Extract the (x, y) coordinate from the center of the cell holding the provided text.  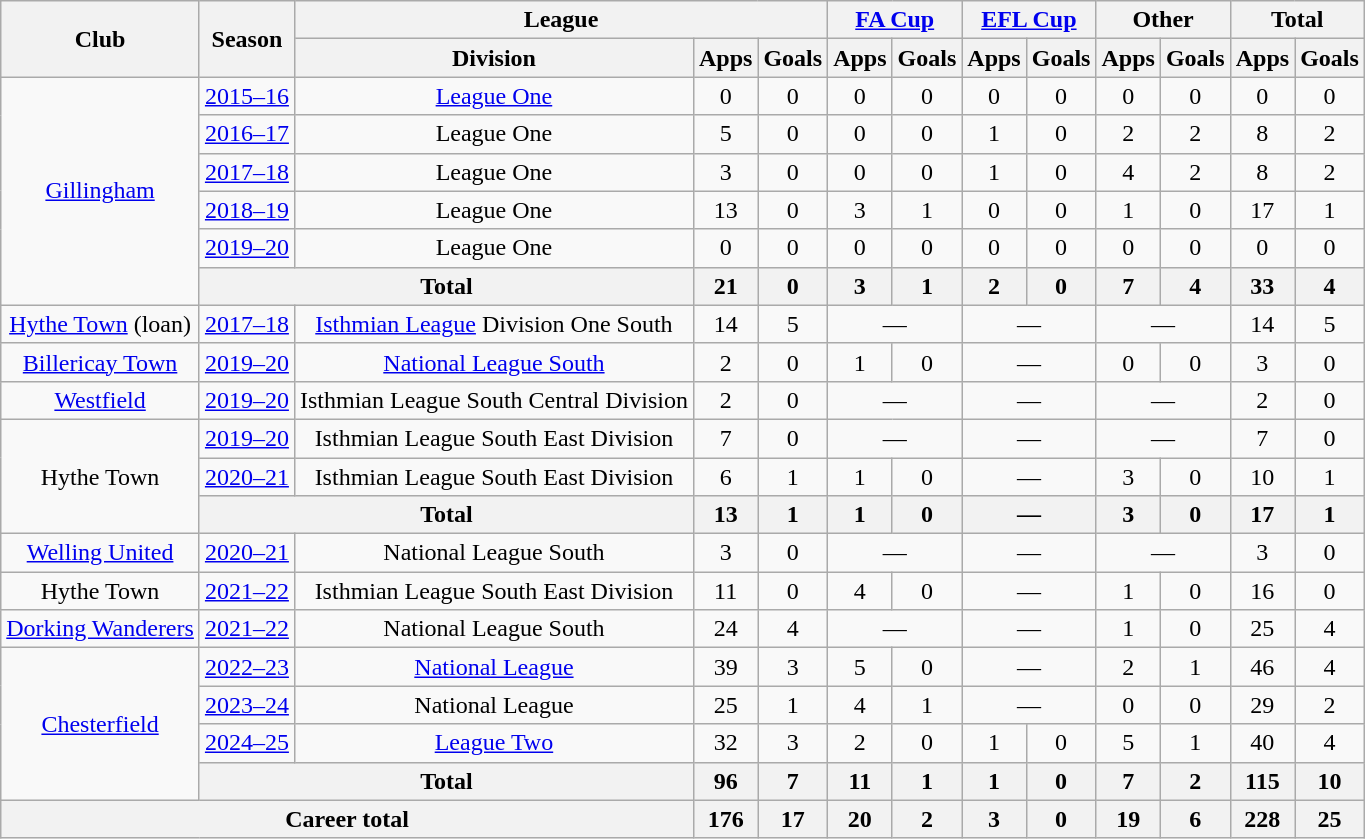
Isthmian League South Central Division (494, 400)
FA Cup (895, 20)
Division (494, 58)
League (560, 20)
39 (725, 667)
Other (1163, 20)
2023–24 (246, 705)
2024–25 (246, 743)
Chesterfield (100, 724)
Welling United (100, 553)
16 (1262, 591)
EFL Cup (1029, 20)
24 (725, 629)
115 (1262, 781)
Season (246, 39)
2022–23 (246, 667)
40 (1262, 743)
Hythe Town (loan) (100, 324)
2018–19 (246, 210)
Gillingham (100, 191)
Club (100, 39)
32 (725, 743)
19 (1128, 819)
Career total (348, 819)
2016–17 (246, 134)
Isthmian League Division One South (494, 324)
League Two (494, 743)
2015–16 (246, 96)
46 (1262, 667)
20 (860, 819)
29 (1262, 705)
Dorking Wanderers (100, 629)
Westfield (100, 400)
176 (725, 819)
96 (725, 781)
Billericay Town (100, 362)
228 (1262, 819)
33 (1262, 286)
21 (725, 286)
